Detect which cell encompasses the target text, then output its (x, y) center coordinate. 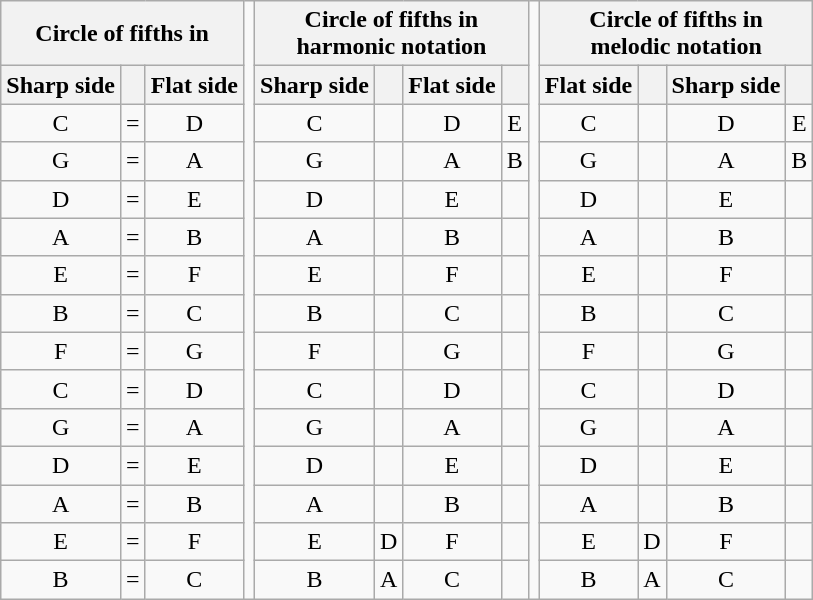
Circle of fifths in harmonic notation (392, 34)
Circle of fifths in (122, 34)
Circle of fifths in melodic notation (676, 34)
